Locate the cell with the specified text and output its (X, Y) center coordinate. 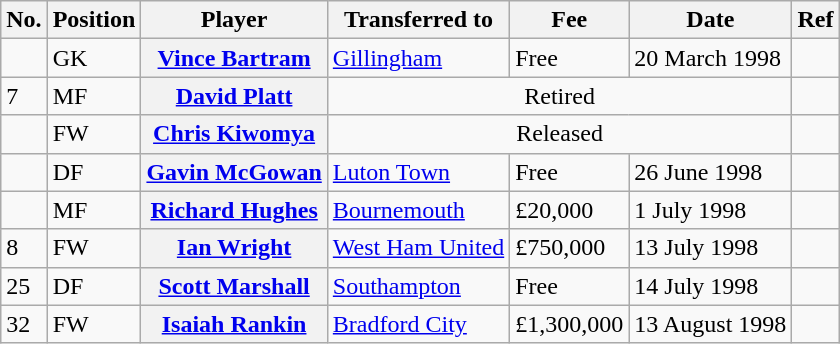
Bradford City (418, 324)
Bournemouth (418, 210)
Gillingham (418, 58)
£20,000 (570, 210)
Player (234, 20)
20 March 1998 (710, 58)
Southampton (418, 286)
Position (94, 20)
No. (24, 20)
Gavin McGowan (234, 172)
West Ham United (418, 248)
Richard Hughes (234, 210)
Released (560, 134)
8 (24, 248)
1 July 1998 (710, 210)
Transferred to (418, 20)
Fee (570, 20)
Ian Wright (234, 248)
13 August 1998 (710, 324)
Date (710, 20)
£1,300,000 (570, 324)
7 (24, 96)
25 (24, 286)
Luton Town (418, 172)
32 (24, 324)
Chris Kiwomya (234, 134)
GK (94, 58)
13 July 1998 (710, 248)
14 July 1998 (710, 286)
£750,000 (570, 248)
Scott Marshall (234, 286)
Isaiah Rankin (234, 324)
David Platt (234, 96)
26 June 1998 (710, 172)
Vince Bartram (234, 58)
Retired (560, 96)
Ref (816, 20)
